Capture the cell that displays the provided text and extract its [x, y] central coordinate. 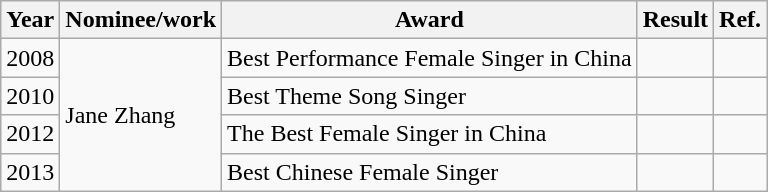
2008 [30, 58]
Result [675, 20]
2013 [30, 172]
Best Performance Female Singer in China [430, 58]
Ref. [740, 20]
Best Theme Song Singer [430, 96]
Nominee/work [141, 20]
Best Chinese Female Singer [430, 172]
The Best Female Singer in China [430, 134]
2012 [30, 134]
Jane Zhang [141, 115]
Year [30, 20]
Award [430, 20]
2010 [30, 96]
